Output the (x, y) coordinate of the center of the cell containing the given text.  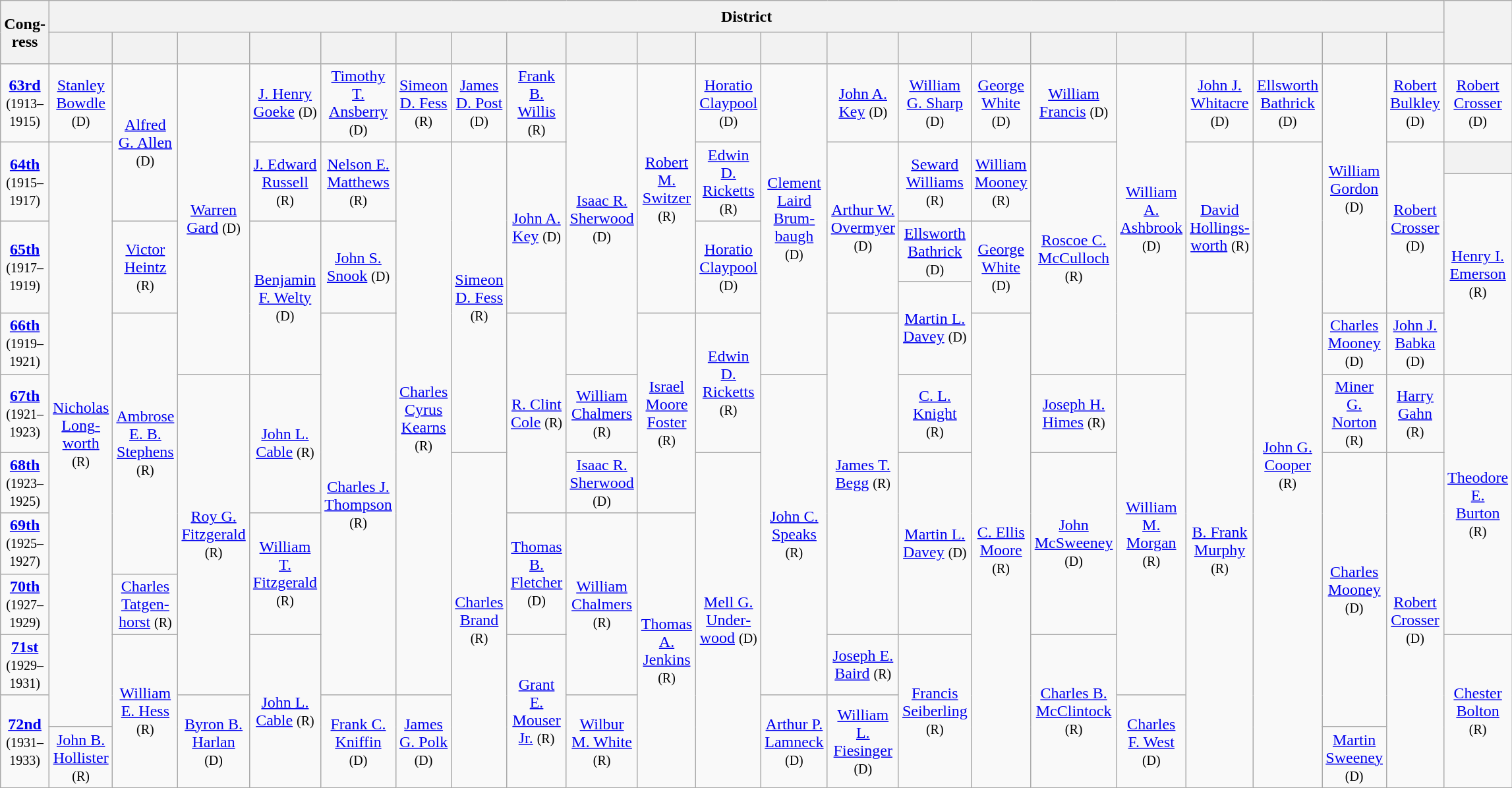
Wilbur M. White (R) (602, 741)
Charles B. McClintock (R) (1074, 711)
Arthur W. Overmyer (D) (863, 228)
David Hollings­worth (R) (1220, 228)
71st(1929–1931) (25, 665)
Harry Gahn (R) (1414, 413)
Mell G. Under­wood (D) (729, 620)
William L. Fiesinger (D) (863, 741)
Charles Cyrus Kearns (R) (423, 419)
66th(1919–1921) (25, 344)
Robert Bulkley (D) (1414, 103)
Joseph E. Baird (R) (863, 665)
Alfred G. Allen (D) (145, 142)
Victor Heintz (R) (145, 267)
C. Ellis Moore (R) (1001, 550)
Seward Williams (R) (935, 182)
R. Clint Cole (R) (537, 413)
B. Frank Murphy (R) (1220, 550)
John S. Snook (D) (359, 267)
69th(1925–1927) (25, 543)
Charles Tatgen­horst (R) (145, 604)
District (746, 16)
Roscoe C. McCulloch (R) (1074, 258)
Henry I. Emerson (R) (1478, 274)
Thomas A. Jenkins (R) (666, 650)
J. Edward Russell (R) (285, 182)
William E. Hess (R) (145, 711)
Arthur P. Lamneck (D) (794, 741)
Nicholas Long­worth (R) (80, 435)
James T. Begg (R) (863, 473)
Israel Moore Foster (R) (666, 413)
William A. Ashbrook (D) (1151, 219)
Nelson E. Matthews (R) (359, 182)
Robert M. Switzer (R) (666, 189)
Timothy T. Ansberry (D) (359, 103)
Chester Bolton (R) (1478, 711)
Stanley Bowdle (D) (80, 103)
72nd(1931–1933) (25, 741)
70th(1927–1929) (25, 604)
John G. Cooper (R) (1287, 466)
James D. Post (D) (479, 103)
John B. Hollister (R) (80, 757)
Frank B. Willis (R) (537, 103)
William Gordon (D) (1354, 189)
William T. Fitzgerald (R) (285, 574)
Roy G. Fitzgerald (R) (214, 534)
Ambrose E. B. Stephens (R) (145, 443)
64th(1915–1917) (25, 182)
James G. Polk (D) (423, 741)
Charles Brand (R) (479, 620)
Byron B. Harlan (D) (214, 741)
John J. Whitacre (D) (1220, 103)
Charles F. West (D) (1151, 741)
William M. Morgan (R) (1151, 534)
Thomas B. Fletcher (D) (537, 574)
Miner G. Norton (R) (1354, 413)
Frank C. Kniffin (D) (359, 741)
Francis Seiberling (R) (935, 711)
Joseph H. Himes (R) (1074, 413)
68th(1923–1925) (25, 483)
Charles J. Thompson (R) (359, 504)
Benjamin F. Welty (D) (285, 297)
Martin Sweeney (D) (1354, 757)
63rd(1913–1915) (25, 103)
William G. Sharp (D) (935, 103)
John McSweeney (D) (1074, 543)
J. Henry Goeke (D) (285, 103)
William Francis (D) (1074, 103)
C. L. Knight (R) (935, 413)
Theodore E. Burton (R) (1478, 504)
67th(1921–1923) (25, 413)
65th(1917–1919) (25, 267)
John C. Speaks (R) (794, 534)
Cong­ress (25, 32)
John J. Babka (D) (1414, 344)
Clement Laird Brum­baugh (D) (794, 219)
Warren Gard (D) (214, 219)
William Mooney (R) (1001, 182)
Grant E. Mouser Jr. (R) (537, 711)
